Return [X, Y] of the center of cell containing provided text 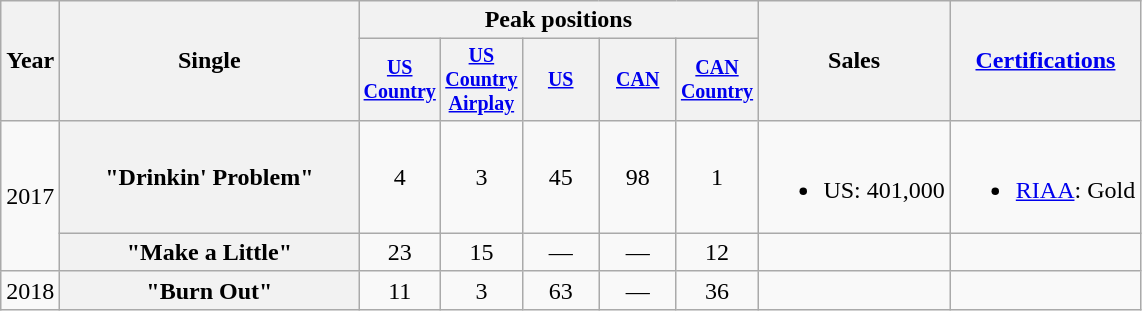
98 [638, 176]
Sales [854, 61]
CAN [638, 80]
"Drinkin' Problem" [210, 176]
45 [560, 176]
Single [210, 61]
US [560, 80]
2017 [30, 196]
US Country [400, 80]
11 [400, 290]
4 [400, 176]
Certifications [1045, 61]
15 [482, 252]
US Country Airplay [482, 80]
36 [717, 290]
Peak positions [558, 20]
1 [717, 176]
"Burn Out" [210, 290]
2018 [30, 290]
"Make a Little" [210, 252]
12 [717, 252]
CANCountry [717, 80]
23 [400, 252]
Year [30, 61]
63 [560, 290]
US: 401,000 [854, 176]
RIAA: Gold [1045, 176]
